Find where the given text appears and provide that cell's center as [X, Y] coordinate. 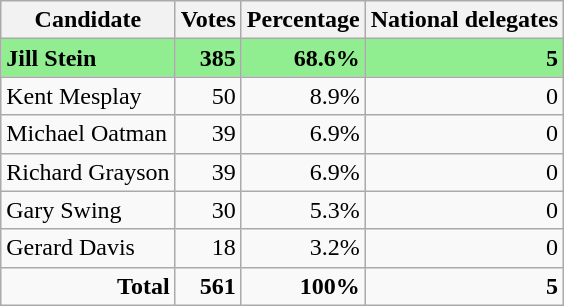
Total [88, 286]
8.9% [303, 96]
30 [208, 210]
Michael Oatman [88, 134]
68.6% [303, 58]
Richard Grayson [88, 172]
Candidate [88, 20]
100% [303, 286]
Kent Mesplay [88, 96]
385 [208, 58]
50 [208, 96]
National delegates [464, 20]
5.3% [303, 210]
Gerard Davis [88, 248]
18 [208, 248]
561 [208, 286]
Percentage [303, 20]
Gary Swing [88, 210]
Votes [208, 20]
3.2% [303, 248]
Jill Stein [88, 58]
